Identify which cell holds the provided text, then report its (X, Y) central coordinate. 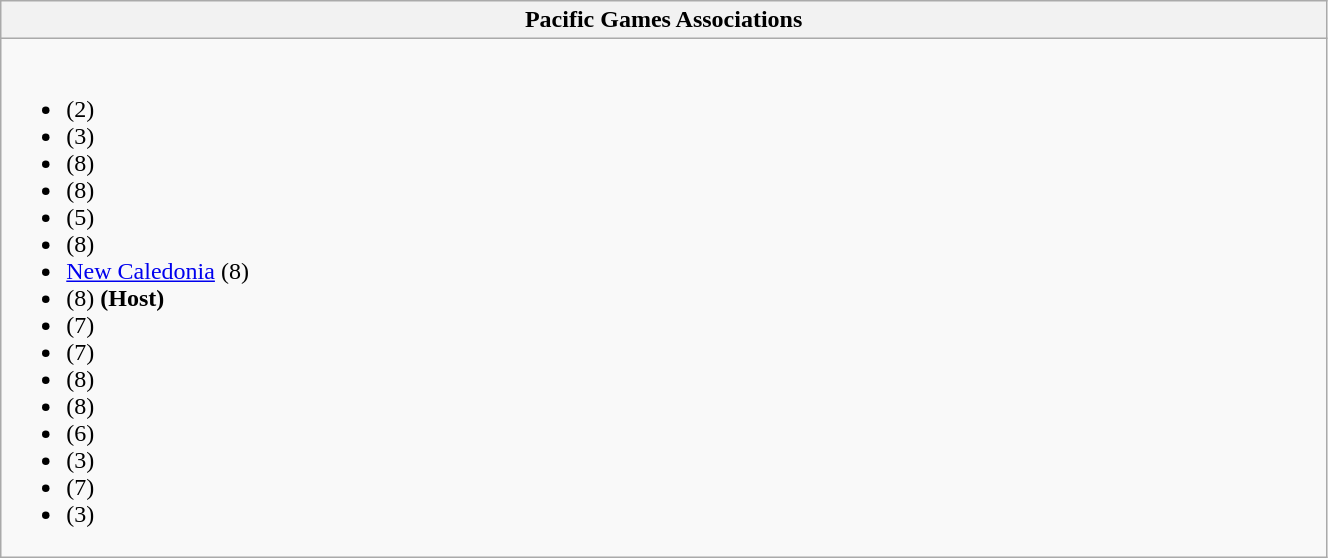
Pacific Games Associations (664, 20)
(2) (3) (8) (8) (5) (8) New Caledonia (8) (8) (Host) (7) (7) (8) (8) (6) (3) (7) (3) (664, 298)
